Return the (x, y) coordinate for the center point of the cell that contains the specified text.  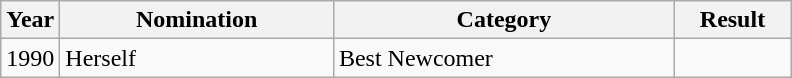
1990 (30, 58)
Best Newcomer (504, 58)
Nomination (197, 20)
Category (504, 20)
Year (30, 20)
Result (732, 20)
Herself (197, 58)
